Extract the [X, Y] coordinate from the center of the cell holding the provided text.  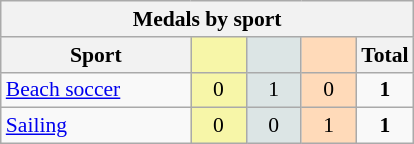
Sailing [96, 126]
Total [384, 55]
Sport [96, 55]
Medals by sport [208, 19]
Beach soccer [96, 90]
